Identify which cell holds the provided text, then report its (X, Y) central coordinate. 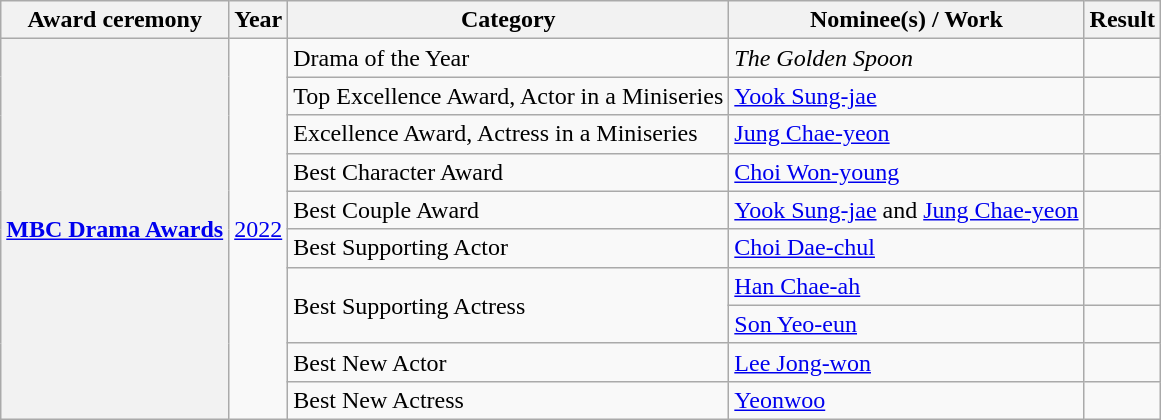
2022 (258, 230)
Year (258, 20)
Lee Jong-won (906, 362)
Choi Dae-chul (906, 248)
Yook Sung-jae and Jung Chae-yeon (906, 210)
Yook Sung-jae (906, 96)
Result (1122, 20)
Best Supporting Actor (508, 248)
Nominee(s) / Work (906, 20)
Son Yeo-eun (906, 324)
Jung Chae-yeon (906, 134)
Best Couple Award (508, 210)
Han Chae-ah (906, 286)
Best Supporting Actress (508, 305)
Category (508, 20)
The Golden Spoon (906, 58)
Best New Actress (508, 400)
Best Character Award (508, 172)
Top Excellence Award, Actor in a Miniseries (508, 96)
Yeonwoo (906, 400)
MBC Drama Awards (115, 230)
Choi Won-young (906, 172)
Excellence Award, Actress in a Miniseries (508, 134)
Award ceremony (115, 20)
Drama of the Year (508, 58)
Best New Actor (508, 362)
